Capture the cell that displays the provided text and extract its (x, y) central coordinate. 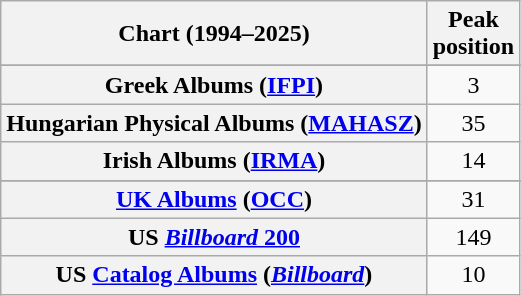
Chart (1994–2025) (214, 34)
10 (473, 275)
149 (473, 237)
31 (473, 199)
US Catalog Albums (Billboard) (214, 275)
3 (473, 85)
Peakposition (473, 34)
35 (473, 123)
Irish Albums (IRMA) (214, 161)
Greek Albums (IFPI) (214, 85)
14 (473, 161)
UK Albums (OCC) (214, 199)
US Billboard 200 (214, 237)
Hungarian Physical Albums (MAHASZ) (214, 123)
